Output the [X, Y] coordinate of the center of the cell containing the given text.  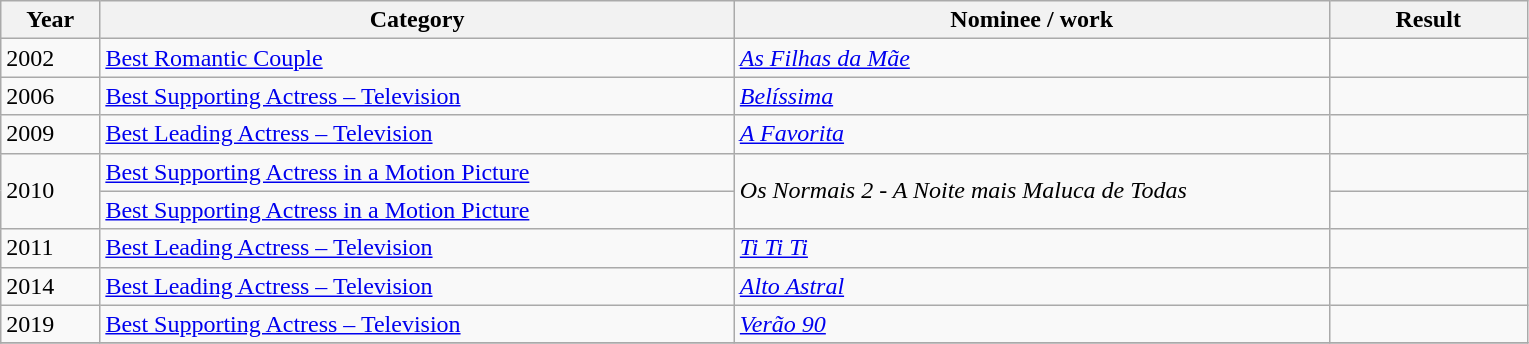
Result [1428, 20]
2019 [50, 324]
2014 [50, 286]
2011 [50, 248]
2002 [50, 58]
Ti Ti Ti [1032, 248]
As Filhas da Mãe [1032, 58]
Category [417, 20]
Os Normais 2 - A Noite mais Maluca de Todas [1032, 191]
Best Romantic Couple [417, 58]
2006 [50, 96]
Alto Astral [1032, 286]
Nominee / work [1032, 20]
Year [50, 20]
2009 [50, 134]
A Favorita [1032, 134]
Verão 90 [1032, 324]
Belíssima [1032, 96]
2010 [50, 191]
